Return the [x, y] coordinate for the center point of the cell that contains the specified text.  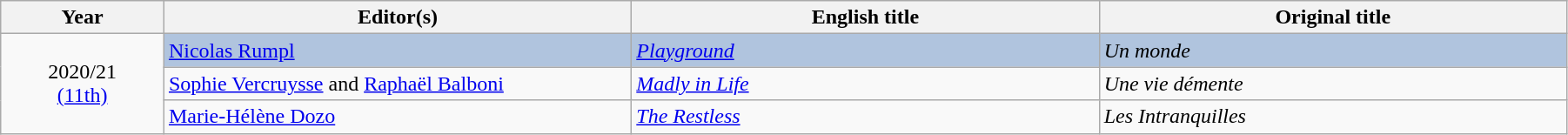
Playground [865, 51]
English title [865, 17]
Madly in Life [865, 84]
Nicolas Rumpl [397, 51]
2020/21(11th) [83, 84]
Marie-Hélène Dozo [397, 117]
Original title [1333, 17]
The Restless [865, 117]
Sophie Vercruysse and Raphaël Balboni [397, 84]
Les Intranquilles [1333, 117]
Editor(s) [397, 17]
Une vie démente [1333, 84]
Un monde [1333, 51]
Year [83, 17]
